Identify which cell holds the provided text, then report its (x, y) central coordinate. 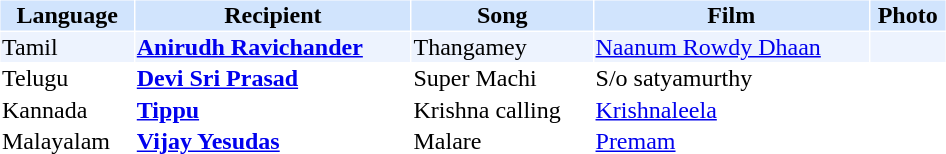
Krishnaleela (731, 110)
Photo (908, 15)
Devi Sri Prasad (272, 79)
Tamil (66, 47)
Super Machi (502, 79)
Language (66, 15)
S/o satyamurthy (731, 79)
Telugu (66, 79)
Song (502, 15)
Tippu (272, 110)
Krishna calling (502, 110)
Recipient (272, 15)
Kannada (66, 110)
Film (731, 15)
Thangamey (502, 47)
Anirudh Ravichander (272, 47)
Naanum Rowdy Dhaan (731, 47)
